Extract the [x, y] coordinate from the center of the cell holding the provided text.  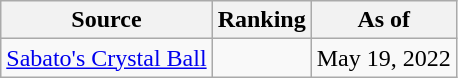
As of [384, 20]
May 19, 2022 [384, 58]
Source [106, 20]
Ranking [262, 20]
Sabato's Crystal Ball [106, 58]
